Return [x, y] of the center of cell containing provided text 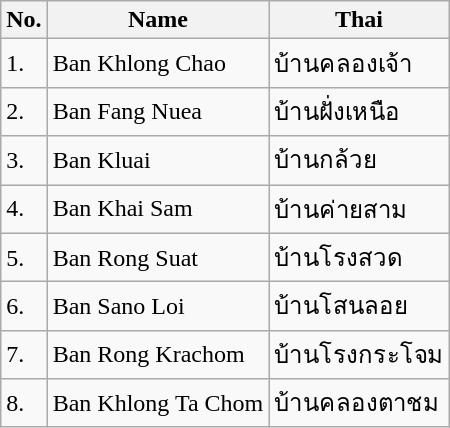
5. [24, 258]
Ban Fang Nuea [158, 112]
Ban Rong Suat [158, 258]
3. [24, 160]
Thai [360, 20]
Ban Sano Loi [158, 306]
Ban Rong Krachom [158, 354]
No. [24, 20]
บ้านโรงสวด [360, 258]
7. [24, 354]
2. [24, 112]
1. [24, 64]
8. [24, 404]
4. [24, 208]
บ้านฝั่งเหนือ [360, 112]
Ban Khlong Ta Chom [158, 404]
บ้านคลองเจ้า [360, 64]
6. [24, 306]
บ้านโสนลอย [360, 306]
บ้านโรงกระโจม [360, 354]
Ban Khai Sam [158, 208]
Ban Khlong Chao [158, 64]
บ้านคลองตาชม [360, 404]
Ban Kluai [158, 160]
บ้านค่ายสาม [360, 208]
บ้านกล้วย [360, 160]
Name [158, 20]
